From the cell containing the given text, extract its center point as [x, y] coordinate. 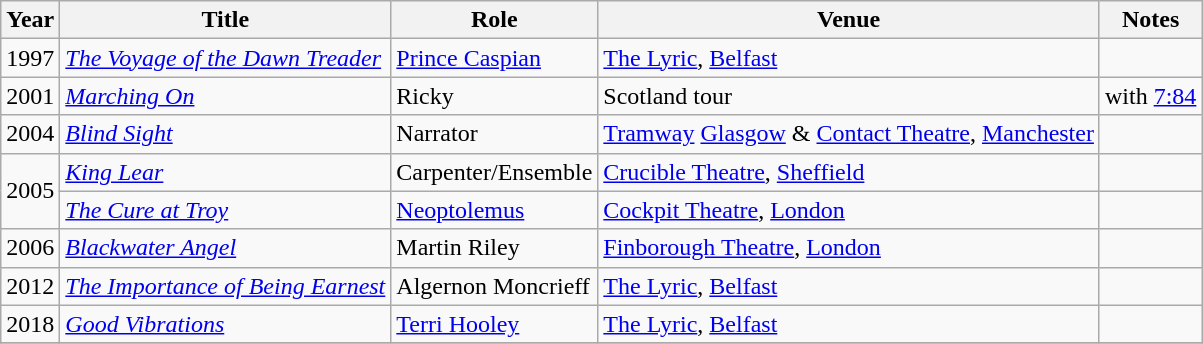
King Lear [226, 172]
with 7:84 [1150, 96]
Narrator [494, 134]
Terri Hooley [494, 324]
1997 [30, 58]
Blind Sight [226, 134]
Finborough Theatre, London [849, 248]
Good Vibrations [226, 324]
The Cure at Troy [226, 210]
Role [494, 20]
2012 [30, 286]
2004 [30, 134]
The Voyage of the Dawn Treader [226, 58]
2005 [30, 191]
Marching On [226, 96]
The Importance of Being Earnest [226, 286]
Martin Riley [494, 248]
Prince Caspian [494, 58]
Notes [1150, 20]
2018 [30, 324]
Carpenter/Ensemble [494, 172]
Title [226, 20]
Venue [849, 20]
Neoptolemus [494, 210]
Scotland tour [849, 96]
Algernon Moncrieff [494, 286]
Crucible Theatre, Sheffield [849, 172]
Year [30, 20]
2006 [30, 248]
2001 [30, 96]
Blackwater Angel [226, 248]
Cockpit Theatre, London [849, 210]
Tramway Glasgow & Contact Theatre, Manchester [849, 134]
Ricky [494, 96]
